Return the [x, y] coordinate for the center point of the cell that contains the specified text.  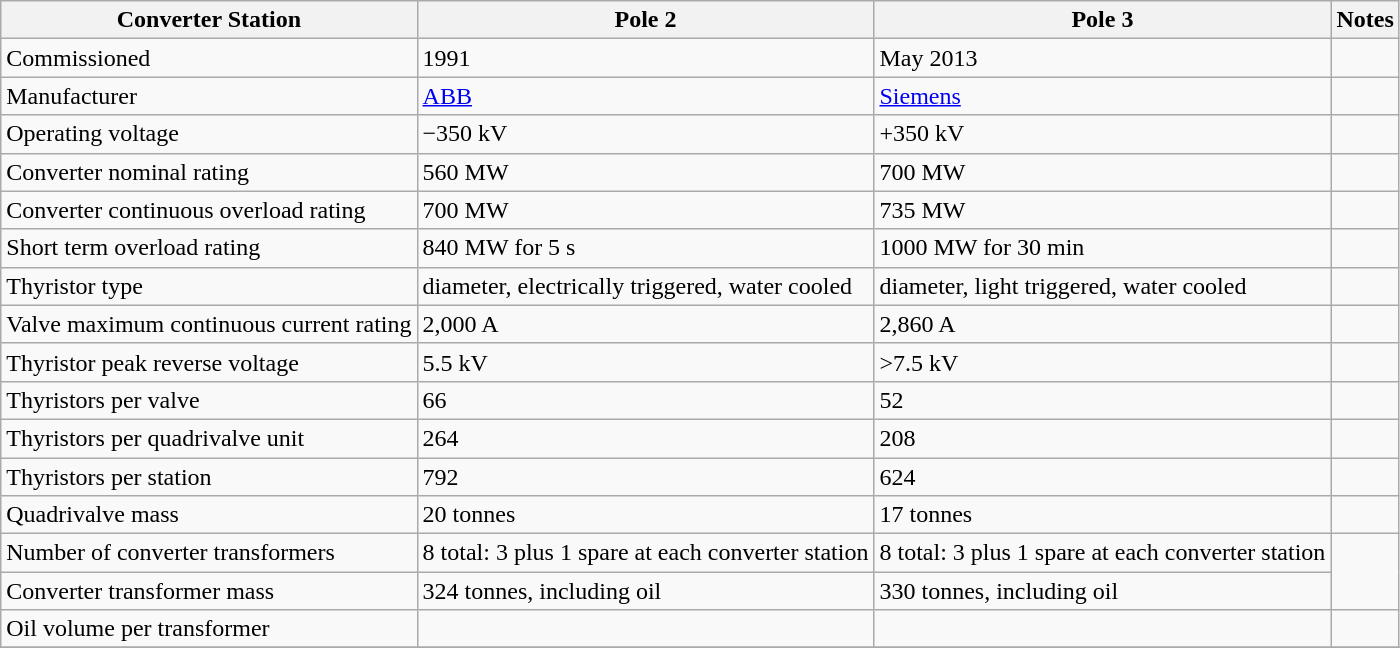
May 2013 [1102, 58]
20 tonnes [646, 515]
Converter continuous overload rating [209, 210]
Quadrivalve mass [209, 515]
208 [1102, 438]
Short term overload rating [209, 248]
Number of converter transformers [209, 553]
Converter transformer mass [209, 591]
Notes [1365, 20]
624 [1102, 477]
840 MW for 5 s [646, 248]
Thyristors per valve [209, 400]
264 [646, 438]
Thyristors per quadrivalve unit [209, 438]
66 [646, 400]
1000 MW for 30 min [1102, 248]
2,000 A [646, 324]
Thyristor peak reverse voltage [209, 362]
1991 [646, 58]
5.5 kV [646, 362]
330 tonnes, including oil [1102, 591]
Pole 3 [1102, 20]
ABB [646, 96]
2,860 A [1102, 324]
Thyristor type [209, 286]
−350 kV [646, 134]
+350 kV [1102, 134]
Converter Station [209, 20]
Valve maximum continuous current rating [209, 324]
324 tonnes, including oil [646, 591]
Operating voltage [209, 134]
52 [1102, 400]
>7.5 kV [1102, 362]
Pole 2 [646, 20]
17 tonnes [1102, 515]
Commissioned [209, 58]
Manufacturer [209, 96]
Thyristors per station [209, 477]
diameter, electrically triggered, water cooled [646, 286]
735 MW [1102, 210]
Converter nominal rating [209, 172]
792 [646, 477]
diameter, light triggered, water cooled [1102, 286]
Siemens [1102, 96]
Oil volume per transformer [209, 629]
560 MW [646, 172]
